From the cell containing the given text, extract its center point as (x, y) coordinate. 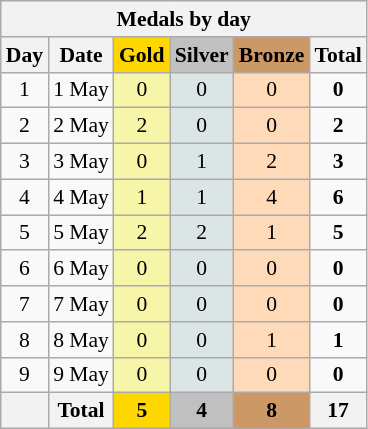
7 (24, 304)
4 May (81, 197)
7 May (81, 304)
Day (24, 55)
9 (24, 375)
Silver (202, 55)
17 (338, 411)
6 May (81, 269)
Bronze (272, 55)
Gold (142, 55)
5 May (81, 233)
1 May (81, 90)
9 May (81, 375)
Date (81, 55)
8 May (81, 340)
2 May (81, 126)
3 May (81, 162)
Medals by day (184, 19)
